Return [X, Y] of the center of cell containing provided text 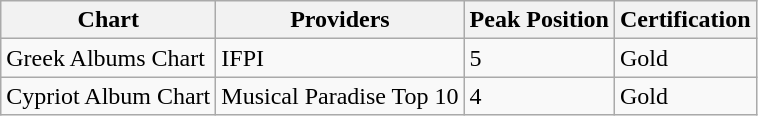
Peak Position [539, 20]
Musical Paradise Top 10 [340, 96]
5 [539, 58]
4 [539, 96]
Certification [685, 20]
Greek Albums Chart [108, 58]
Chart [108, 20]
IFPI [340, 58]
Cypriot Album Chart [108, 96]
Providers [340, 20]
